Detect which cell encompasses the target text, then output its (X, Y) center coordinate. 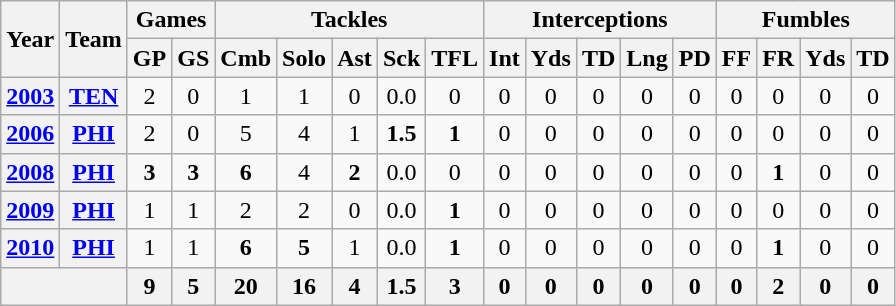
Tackles (350, 20)
Lng (647, 58)
Interceptions (600, 20)
Ast (355, 58)
2009 (30, 210)
9 (149, 286)
Solo (304, 58)
GP (149, 58)
TFL (455, 58)
2003 (30, 96)
GS (194, 58)
2006 (30, 134)
Games (170, 20)
Team (94, 39)
16 (304, 286)
Year (30, 39)
Fumbles (806, 20)
TEN (94, 96)
Int (505, 58)
FF (736, 58)
2008 (30, 172)
Cmb (246, 58)
2010 (30, 248)
Sck (401, 58)
FR (778, 58)
PD (694, 58)
20 (246, 286)
